Search for the cell housing the specified text and yield its (x, y) center coordinate. 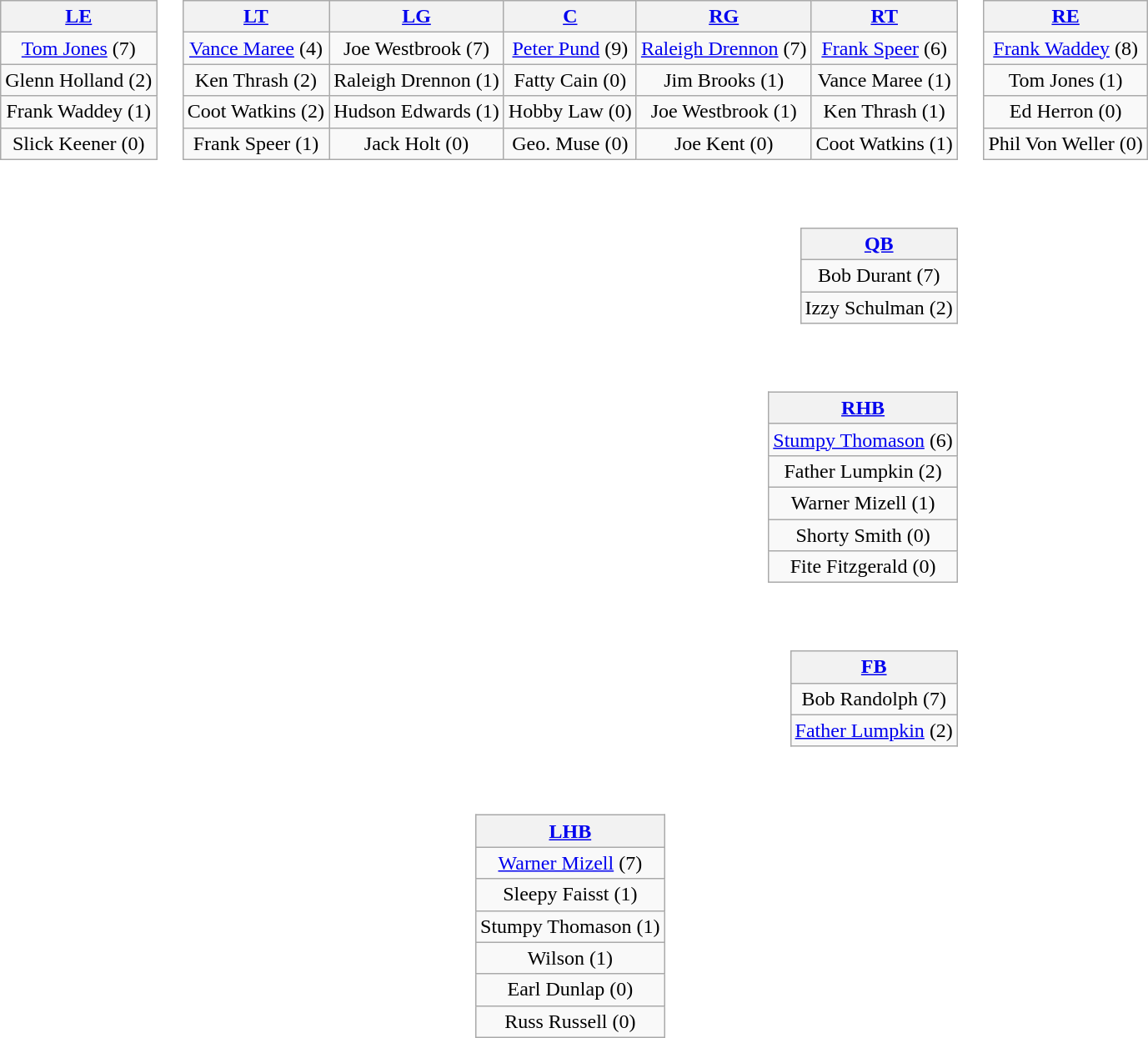
Fatty Cain (0) (570, 80)
LG (417, 17)
Izzy Schulman (2) (879, 308)
Hudson Edwards (1) (417, 112)
Joe Westbrook (7) (417, 48)
Jack Holt (0) (417, 143)
Geo. Muse (0) (570, 143)
LE (78, 17)
FB Bob Randolph (7) Father Lumpkin (2) (580, 688)
Raleigh Drennon (1) (417, 80)
Glenn Holland (2) (78, 80)
Coot Watkins (1) (884, 143)
Fite Fitzgerald (0) (864, 567)
Frank Speer (1) (255, 143)
Frank Waddey (1) (78, 112)
Sleepy Faisst (1) (570, 895)
Joe Westbrook (1) (724, 112)
Joe Kent (0) (724, 143)
Warner Mizell (7) (570, 863)
Phil Von Weller (0) (1065, 143)
RT (884, 17)
Bob Randolph (7) (874, 699)
Warner Mizell (1) (864, 503)
Tom Jones (7) (78, 48)
Wilson (1) (570, 958)
RHB (864, 408)
RHB Stumpy Thomason (6) Father Lumpkin (2) Warner Mizell (1) Shorty Smith (0) Fite Fitzgerald (0) (580, 476)
Peter Pund (9) (570, 48)
FB (874, 667)
Tom Jones (1) (1065, 80)
Vance Maree (1) (884, 80)
Frank Speer (6) (884, 48)
QB Bob Durant (7) Izzy Schulman (2) (580, 264)
Slick Keener (0) (78, 143)
Ken Thrash (1) (884, 112)
Stumpy Thomason (1) (570, 926)
C (570, 17)
Raleigh Drennon (7) (724, 48)
QB (879, 244)
Jim Brooks (1) (724, 80)
Earl Dunlap (0) (570, 990)
RG (724, 17)
Coot Watkins (2) (255, 112)
Stumpy Thomason (6) (864, 439)
Vance Maree (4) (255, 48)
RE (1065, 17)
LHB (570, 831)
LT (255, 17)
Ken Thrash (2) (255, 80)
Ed Herron (0) (1065, 112)
Shorty Smith (0) (864, 534)
Frank Waddey (8) (1065, 48)
Russ Russell (0) (570, 1021)
Bob Durant (7) (879, 276)
Hobby Law (0) (570, 112)
